Output the (x, y) coordinate of the center of the cell containing the given text.  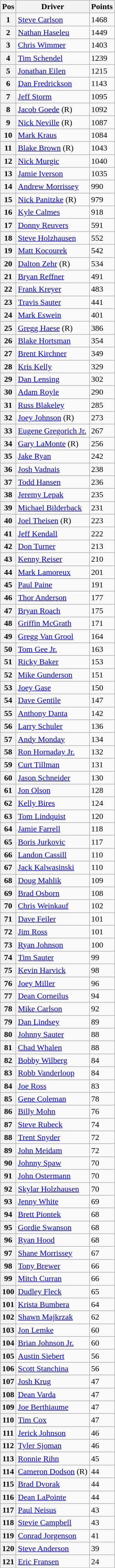
1468 (102, 20)
236 (102, 482)
Tom Lindquist (53, 816)
35 (8, 456)
552 (102, 238)
2 (8, 32)
Chris Weinkauf (53, 906)
9 (8, 122)
Gregg Haese (R) (53, 328)
256 (102, 444)
329 (102, 366)
213 (102, 546)
131 (102, 765)
153 (102, 662)
591 (102, 225)
Cameron Dodson (R) (53, 1471)
107 (8, 1381)
27 (8, 353)
132 (102, 752)
19 (8, 251)
37 (8, 482)
238 (102, 469)
Travis Sauter (53, 302)
Pos (8, 7)
1143 (102, 84)
273 (102, 418)
Blake Hortsman (53, 341)
Shane Morrissey (53, 1253)
Jim Ross (53, 932)
Gregg Van Grool (53, 636)
1095 (102, 97)
128 (102, 791)
Dean LaPointe (53, 1497)
441 (102, 302)
Ryan Johnson (53, 945)
Bobby Wilberg (53, 1060)
134 (102, 739)
Paul Neisus (53, 1510)
Conrad Jorgenson (53, 1536)
86 (8, 1112)
1043 (102, 148)
Kris Kelly (53, 366)
1239 (102, 58)
Jeff Storm (53, 97)
53 (8, 688)
Mike Carlson (53, 1009)
Joey Gase (53, 688)
Michael Bilderback (53, 508)
Jerick Johnson (53, 1433)
Points (102, 7)
Nick Murgic (53, 161)
6 (8, 84)
73 (8, 945)
285 (102, 405)
Trent Snyder (53, 1137)
97 (8, 1253)
401 (102, 315)
Steve Rubeck (53, 1124)
40 (8, 521)
3 (8, 45)
Mark Lamoreux (53, 572)
63 (8, 816)
Jeff Kendall (53, 533)
Jason Schneider (53, 777)
349 (102, 353)
Andrew Morrissey (53, 187)
Jon Lemke (53, 1330)
534 (102, 264)
Brent Kirchner (53, 353)
4 (8, 58)
Jake Ryan (53, 456)
12 (8, 161)
Ron Hornaday Jr. (53, 752)
17 (8, 225)
130 (102, 777)
42 (8, 546)
Joe Ross (53, 1086)
Jamie Farrell (53, 829)
26 (8, 341)
71 (8, 919)
242 (102, 456)
Brett Piontek (53, 1215)
22 (8, 289)
191 (102, 585)
8 (8, 109)
1035 (102, 174)
Steve Anderson (53, 1548)
Andy Monday (53, 739)
31 (8, 405)
Jonathan Eilen (53, 71)
Boris Jurkovic (53, 842)
Dean Corneilus (53, 996)
151 (102, 675)
58 (8, 752)
136 (102, 726)
Ryan Hood (53, 1240)
Jamie Iverson (53, 174)
36 (8, 469)
50 (8, 649)
Gene Coleman (53, 1099)
81 (8, 1047)
28 (8, 366)
5 (8, 71)
48 (8, 623)
Skylar Holzhausen (53, 1189)
Donny Reuvers (53, 225)
386 (102, 328)
124 (102, 803)
231 (102, 508)
Eugene Gregorich Jr. (53, 431)
52 (8, 675)
Dean Varda (53, 1394)
106 (8, 1368)
15 (8, 200)
Chris Wimmer (53, 45)
16 (8, 212)
979 (102, 200)
201 (102, 572)
Dave Feiler (53, 919)
34 (8, 444)
Jenny White (53, 1202)
38 (8, 495)
13 (8, 174)
223 (102, 521)
Kelly Bires (53, 803)
85 (8, 1099)
Krista Bumbera (53, 1304)
29 (8, 379)
82 (8, 1060)
Nick Neville (R) (53, 122)
Ricky Baker (53, 662)
51 (8, 662)
Mark Eswein (53, 315)
Doug Mahlik (53, 880)
14 (8, 187)
30 (8, 392)
Brian Johnson Jr. (53, 1343)
171 (102, 623)
59 (8, 765)
Scott Stanchina (53, 1368)
Eric Fransen (53, 1561)
Ronnie Rihn (53, 1459)
Dudley Fleck (53, 1292)
Larry Schuler (53, 726)
75 (8, 970)
Russ Blakeley (53, 405)
55 (8, 713)
112 (8, 1446)
John Ostermann (53, 1176)
Bryan Reffner (53, 276)
302 (102, 379)
Tim Cox (53, 1420)
23 (8, 302)
235 (102, 495)
Griffin McGrath (53, 623)
Todd Hansen (53, 482)
104 (8, 1343)
103 (8, 1330)
Dan Lensing (53, 379)
1040 (102, 161)
290 (102, 392)
Nathan Haseleu (53, 32)
Nick Panitzke (R) (53, 200)
115 (8, 1484)
Dan Lindsey (53, 1022)
Austin Siebert (53, 1356)
77 (8, 996)
491 (102, 276)
Tony Brewer (53, 1266)
20 (8, 264)
Tyler Sjoman (53, 1446)
267 (102, 431)
222 (102, 533)
Tim Sauter (53, 957)
Gary LaMonte (R) (53, 444)
Chad Whalen (53, 1047)
Bryan Roach (53, 611)
Steve Holzhausen (53, 238)
918 (102, 212)
Josh Vadnais (53, 469)
105 (8, 1356)
Mike Gunderson (53, 675)
Dave Gentile (53, 700)
80 (8, 1035)
Steve Carlson (53, 20)
Shawn Majkrzak (53, 1317)
49 (8, 636)
Jacob Goede (R) (53, 109)
990 (102, 187)
163 (102, 649)
113 (8, 1459)
Joey Miller (53, 983)
Thor Anderson (53, 598)
121 (8, 1561)
Mark Kraus (53, 135)
150 (102, 688)
1084 (102, 135)
119 (8, 1536)
Curt Tillman (53, 765)
177 (102, 598)
1 (8, 20)
111 (8, 1433)
1403 (102, 45)
Don Turner (53, 546)
483 (102, 289)
87 (8, 1124)
57 (8, 739)
Adam Royle (53, 392)
1215 (102, 71)
John Meidam (53, 1150)
Gordie Swanson (53, 1227)
210 (102, 559)
Brad Osborn (53, 893)
Johnny Spaw (53, 1163)
Blake Brown (R) (53, 148)
25 (8, 328)
175 (102, 611)
33 (8, 431)
Dan Fredrickson (53, 84)
Dalton Zehr (R) (53, 264)
93 (8, 1202)
142 (102, 713)
Josh Krug (53, 1381)
21 (8, 276)
11 (8, 148)
Kenny Reiser (53, 559)
Anthony Danta (53, 713)
Mitch Curran (53, 1279)
Driver (53, 7)
Stevie Campbell (53, 1523)
7 (8, 97)
114 (8, 1471)
54 (8, 700)
116 (8, 1497)
Brad Dvorak (53, 1484)
61 (8, 791)
Paul Paine (53, 585)
91 (8, 1176)
18 (8, 238)
Kevin Harvick (53, 970)
79 (8, 1022)
164 (102, 636)
Robb Vanderloop (53, 1073)
Johnny Sauter (53, 1035)
Landon Cassill (53, 855)
Frank Kreyer (53, 289)
32 (8, 418)
Jon Olson (53, 791)
90 (8, 1163)
1092 (102, 109)
147 (102, 700)
Joey Johnson (R) (53, 418)
Kyle Calmes (53, 212)
Billy Mohn (53, 1112)
10 (8, 135)
1449 (102, 32)
Tom Gee Jr. (53, 649)
Joe Berthiaume (53, 1407)
542 (102, 251)
354 (102, 341)
Joel Theisen (R) (53, 521)
95 (8, 1227)
1087 (102, 122)
Matt Kocourek (53, 251)
Tim Schendel (53, 58)
Jack Kalwasinski (53, 868)
Jeremy Lepak (53, 495)
